Return the [X, Y] coordinate for the center point of the cell that contains the specified text.  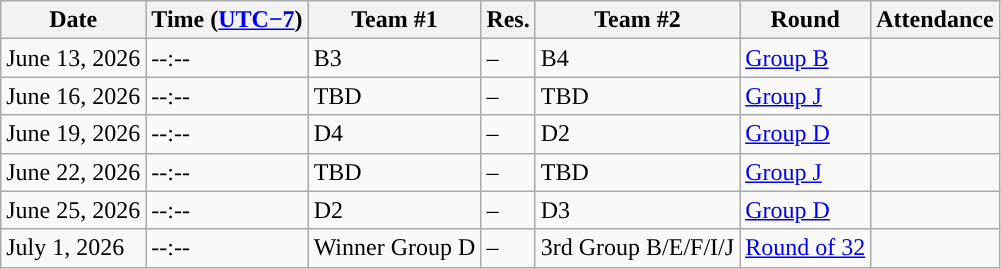
Res. [508, 20]
June 13, 2026 [74, 58]
Round [806, 20]
Group B [806, 58]
Attendance [935, 20]
D3 [637, 210]
June 16, 2026 [74, 96]
B3 [394, 58]
Round of 32 [806, 248]
D4 [394, 134]
3rd Group B/E/F/I/J [637, 248]
Date [74, 20]
B4 [637, 58]
Team #2 [637, 20]
June 22, 2026 [74, 172]
Team #1 [394, 20]
July 1, 2026 [74, 248]
Winner Group D [394, 248]
June 25, 2026 [74, 210]
Time (UTC−7) [227, 20]
June 19, 2026 [74, 134]
